Locate the cell with the specified text and output its [X, Y] center coordinate. 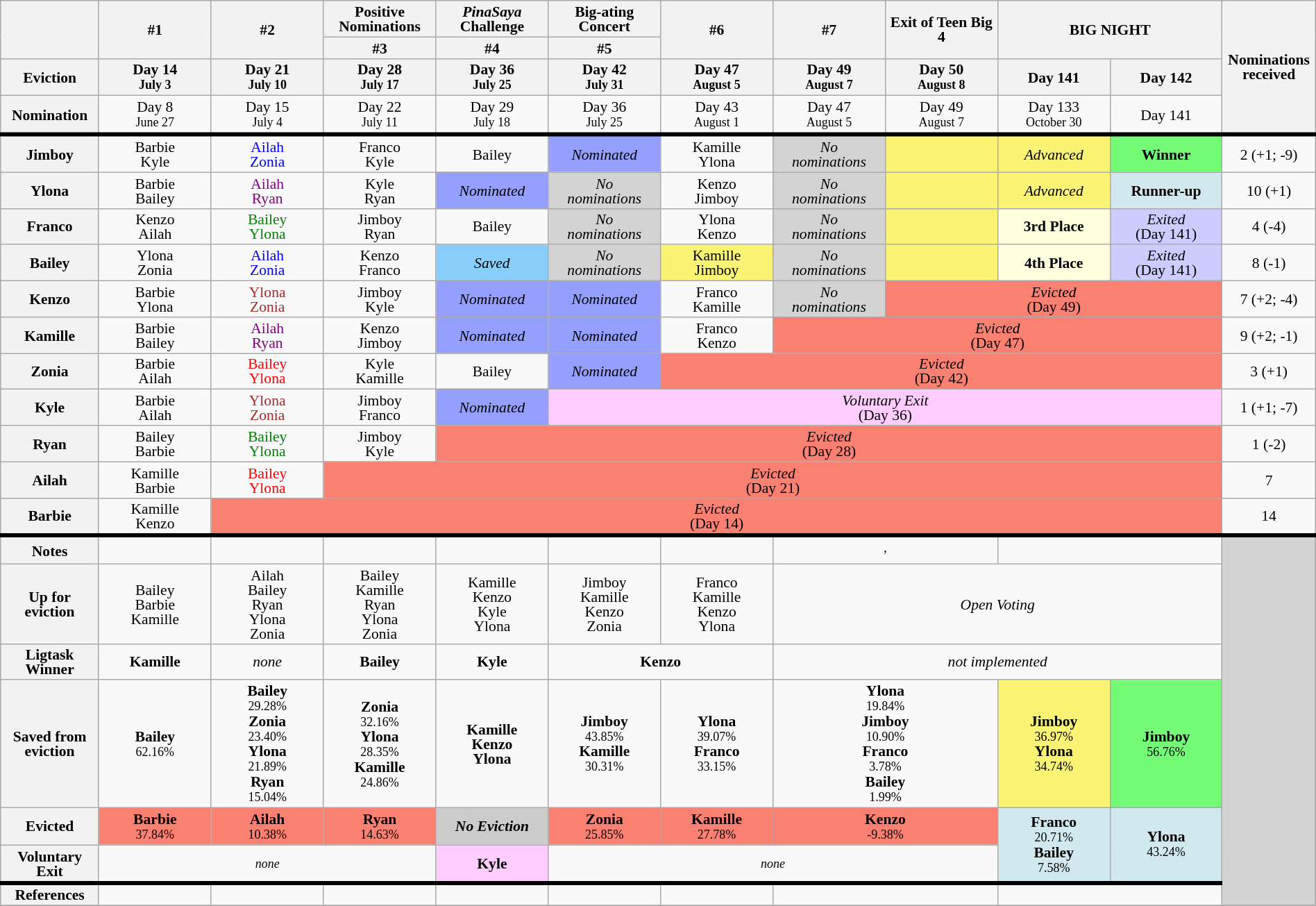
Voluntary Exit [50, 864]
Evicted(Day 28) [829, 444]
Evicted(Day 21) [773, 480]
AilahBaileyRyanYlonaZonia [267, 604]
#4 [492, 47]
PinaSaya Challenge [492, 19]
FrancoKamilleKenzoYlona [717, 604]
, [886, 550]
4 (-4) [1269, 226]
14 [1269, 517]
JimboyFranco [380, 408]
Jimboy56.76% [1166, 744]
Saved from eviction [50, 744]
Evicted [50, 827]
#3 [380, 47]
9 (+2; -1) [1269, 335]
Ailah [50, 480]
BaileyBarbieKamille [155, 604]
KamilleBarbie [155, 480]
KamilleYlona [717, 153]
KyleKamille [380, 371]
#2 [267, 29]
Day 22July 11 [380, 115]
7 [1269, 480]
Ylona39.07%Franco33.15% [717, 744]
Franco Kamille [717, 299]
Day 42 July 31 [605, 77]
Day 43August 1 [717, 115]
#6 [717, 29]
Open Voting [998, 604]
3rd Place [1054, 226]
References [50, 894]
4th Place [1054, 263]
3 (+1) [1269, 371]
1 (-2) [1269, 444]
Runner-up [1166, 190]
7 (+2; -4) [1269, 299]
FrancoKenzo [717, 335]
KamilleKenzoYlona [492, 744]
KyleRyan [380, 190]
Day 28 July 17 [380, 77]
#7 [829, 29]
KenzoFranco [380, 263]
KamilleKenzoKyleYlona [492, 604]
Evicted(Day 42) [941, 371]
Nominations received [1269, 68]
Saved [492, 263]
Ylona43.24% [1166, 846]
Bailey29.28%Zonia23.40%Ylona21.89%Ryan15.04% [267, 744]
Zonia25.85% [605, 827]
Kamille27.78% [717, 827]
Evicted(Day 14) [716, 517]
KamilleJimboy [717, 263]
Day 21July 10 [267, 77]
Ligtask Winner [50, 662]
1 (+1; -7) [1269, 408]
Ryan [50, 444]
Day 142 [1166, 77]
KenzoAilah [155, 226]
JimboyRyan [380, 226]
Zonia [50, 371]
Day 50 August 8 [941, 77]
BaileyKamilleRyanYlonaZonia [380, 604]
Barbie [50, 517]
BarbieKyle [155, 153]
Day 133October 30 [1054, 115]
Day 47 August 5 [717, 77]
Day 8June 27 [155, 115]
Day 14July 3 [155, 77]
Franco20.71%Bailey7.58% [1054, 846]
Ylona [50, 190]
BarbieYlona [155, 299]
JimboyKamilleKenzoZonia [605, 604]
Jimboy [50, 153]
Day 47August 5 [829, 115]
Up for eviction [50, 604]
Eviction [50, 77]
8 (-1) [1269, 263]
BIG NIGHT [1110, 29]
Voluntary Exit(Day 36) [886, 408]
Evicted(Day 49) [1054, 299]
Jimboy36.97%Ylona34.74% [1054, 744]
Ailah10.38% [267, 827]
Bailey62.16% [155, 744]
Day 15July 4 [267, 115]
#1 [155, 29]
Franco [50, 226]
BaileyBarbie [155, 444]
KamilleKenzo [155, 517]
Barbie37.84% [155, 827]
Ryan14.63% [380, 827]
Winner [1166, 153]
Ylona Kenzo [717, 226]
not implemented [998, 662]
Jimboy43.85%Kamille30.31% [605, 744]
Day 29July 18 [492, 115]
Big-ating Concert [605, 19]
Positive Nominations [380, 19]
Kenzo-9.38% [886, 827]
Evicted(Day 47) [998, 335]
Notes [50, 550]
#5 [605, 47]
Nomination [50, 115]
2 (+1; -9) [1269, 153]
Ylona19.84%Jimboy10.90%Franco3.78%Bailey1.99% [886, 744]
10 (+1) [1269, 190]
No Eviction [492, 827]
Exit of Teen Big 4 [941, 29]
Zonia32.16%Ylona28.35%Kamille24.86% [380, 744]
FrancoKyle [380, 153]
